Return (X, Y) of the center of cell containing provided text 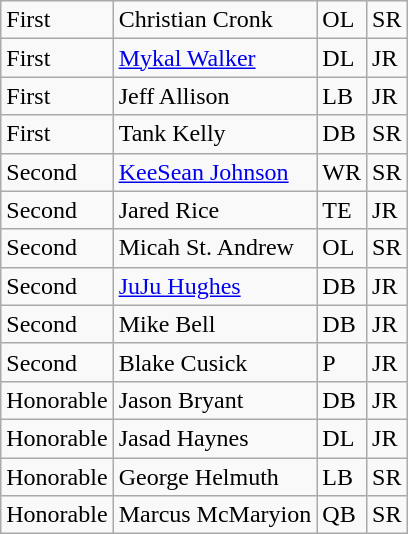
Marcus McMaryion (215, 515)
George Helmuth (215, 477)
Christian Cronk (215, 20)
Jasad Haynes (215, 438)
Mike Bell (215, 324)
Jared Rice (215, 210)
WR (342, 172)
QB (342, 515)
Jeff Allison (215, 96)
Blake Cusick (215, 362)
Micah St. Andrew (215, 248)
TE (342, 210)
Tank Kelly (215, 134)
Mykal Walker (215, 58)
Jason Bryant (215, 400)
P (342, 362)
KeeSean Johnson (215, 172)
JuJu Hughes (215, 286)
